From the cell containing the given text, extract its center point as (x, y) coordinate. 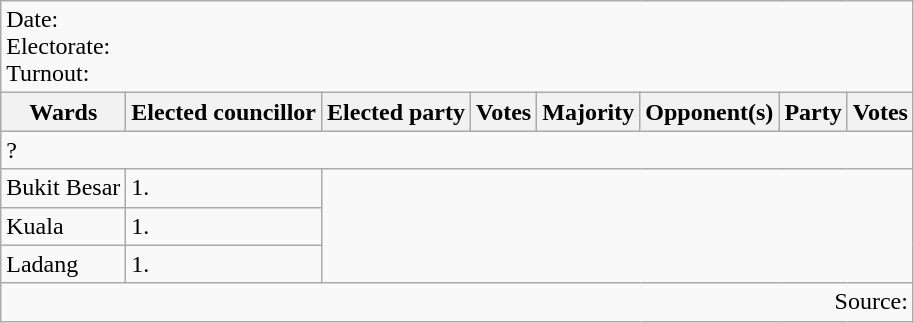
Bukit Besar (64, 188)
Kuala (64, 226)
Elected party (396, 112)
Ladang (64, 264)
Source: (458, 302)
Wards (64, 112)
Date: Electorate: Turnout: (458, 47)
Majority (588, 112)
? (458, 150)
Party (813, 112)
Opponent(s) (710, 112)
Elected councillor (224, 112)
